Find where the given text appears and provide that cell's center as [x, y] coordinate. 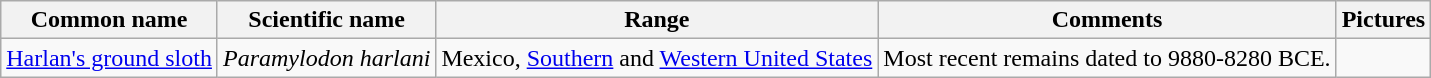
Range [657, 20]
Harlan's ground sloth [110, 58]
Comments [1107, 20]
Paramylodon harlani [326, 58]
Pictures [1384, 20]
Most recent remains dated to 9880-8280 BCE. [1107, 58]
Mexico, Southern and Western United States [657, 58]
Scientific name [326, 20]
Common name [110, 20]
